Detect which cell encompasses the target text, then output its (x, y) center coordinate. 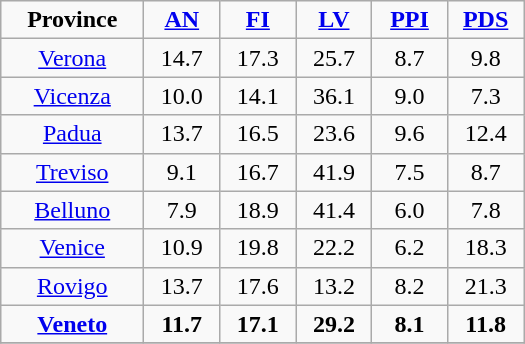
Treviso (72, 172)
Venice (72, 248)
9.6 (410, 134)
Verona (72, 58)
16.5 (258, 134)
14.1 (258, 96)
16.7 (258, 172)
21.3 (486, 286)
Province (72, 20)
10.0 (182, 96)
11.8 (486, 324)
29.2 (334, 324)
17.3 (258, 58)
9.8 (486, 58)
9.1 (182, 172)
9.0 (410, 96)
13.2 (334, 286)
14.7 (182, 58)
Veneto (72, 324)
Belluno (72, 210)
12.4 (486, 134)
7.5 (410, 172)
23.6 (334, 134)
18.3 (486, 248)
FI (258, 20)
6.0 (410, 210)
Rovigo (72, 286)
8.2 (410, 286)
Padua (72, 134)
Vicenza (72, 96)
17.6 (258, 286)
7.3 (486, 96)
LV (334, 20)
AN (182, 20)
PPI (410, 20)
17.1 (258, 324)
36.1 (334, 96)
8.1 (410, 324)
41.4 (334, 210)
11.7 (182, 324)
25.7 (334, 58)
7.9 (182, 210)
22.2 (334, 248)
PDS (486, 20)
10.9 (182, 248)
19.8 (258, 248)
7.8 (486, 210)
41.9 (334, 172)
18.9 (258, 210)
6.2 (410, 248)
